Find where the given text appears and provide that cell's center as [X, Y] coordinate. 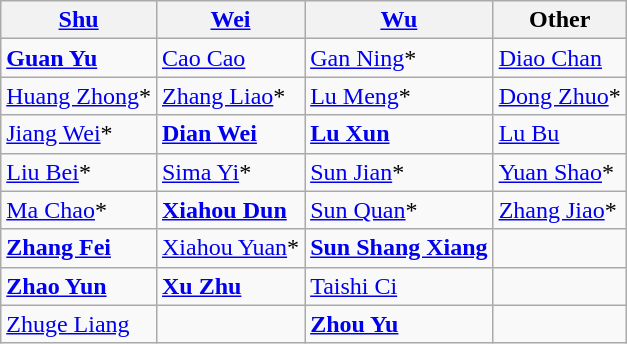
Sima Yi* [230, 172]
Xu Zhu [230, 286]
Gan Ning* [400, 58]
Zhang Liao* [230, 96]
Sun Jian* [400, 172]
Lu Meng* [400, 96]
Taishi Ci [400, 286]
Dian Wei [230, 134]
Other [560, 20]
Guan Yu [79, 58]
Dong Zhuo* [560, 96]
Yuan Shao* [560, 172]
Wei [230, 20]
Zhang Jiao* [560, 210]
Zhou Yu [400, 324]
Lu Xun [400, 134]
Liu Bei* [79, 172]
Ma Chao* [79, 210]
Xiahou Yuan* [230, 248]
Sun Quan* [400, 210]
Jiang Wei* [79, 134]
Lu Bu [560, 134]
Xiahou Dun [230, 210]
Cao Cao [230, 58]
Zhuge Liang [79, 324]
Sun Shang Xiang [400, 248]
Zhang Fei [79, 248]
Shu [79, 20]
Huang Zhong* [79, 96]
Zhao Yun [79, 286]
Diao Chan [560, 58]
Wu [400, 20]
